Determine the (X, Y) coordinate at the center of the cell enclosing the given text.  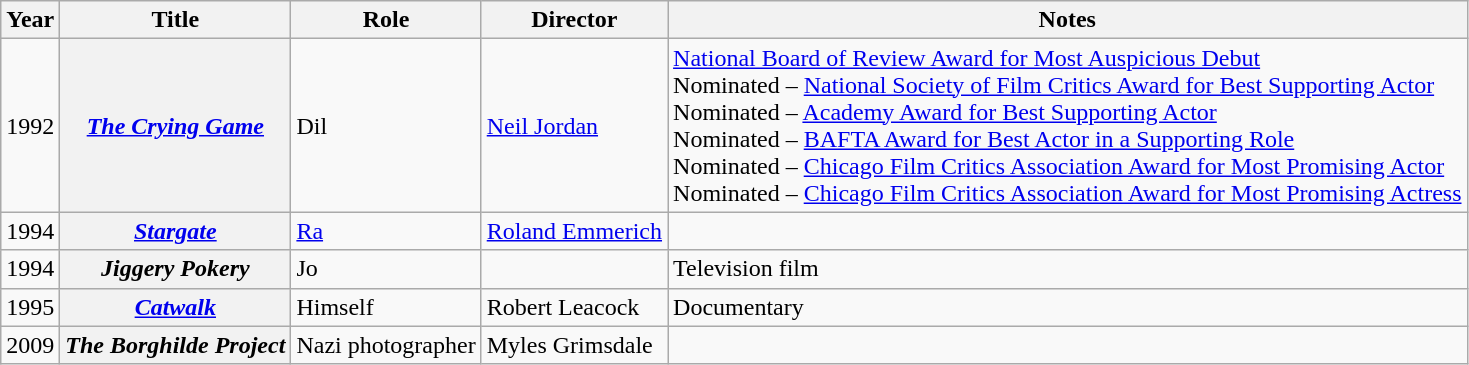
Role (386, 20)
Jo (386, 269)
Notes (1068, 20)
Himself (386, 307)
1992 (30, 126)
Neil Jordan (574, 126)
1995 (30, 307)
Ra (386, 231)
Jiggery Pokery (176, 269)
Documentary (1068, 307)
Myles Grimsdale (574, 345)
Roland Emmerich (574, 231)
Stargate (176, 231)
Television film (1068, 269)
Title (176, 20)
Robert Leacock (574, 307)
Dil (386, 126)
Year (30, 20)
The Crying Game (176, 126)
The Borghilde Project (176, 345)
Director (574, 20)
2009 (30, 345)
Nazi photographer (386, 345)
Catwalk (176, 307)
